Extract the [X, Y] coordinate from the center of the cell holding the provided text.  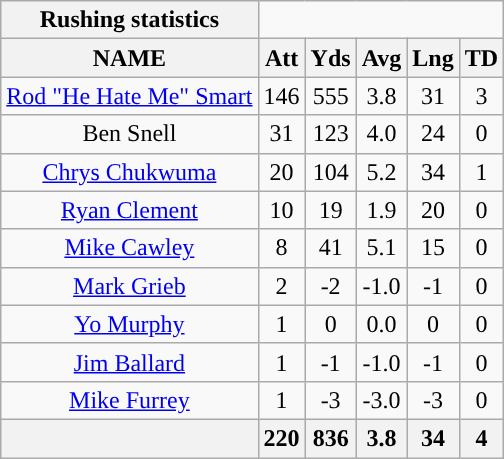
146 [282, 96]
4 [481, 438]
Avg [382, 58]
4.0 [382, 134]
Mike Cawley [130, 248]
2 [282, 286]
19 [330, 210]
-2 [330, 286]
10 [282, 210]
220 [282, 438]
Yds [330, 58]
Ben Snell [130, 134]
0.0 [382, 324]
5.1 [382, 248]
3 [481, 96]
104 [330, 172]
Rushing statistics [130, 20]
Chrys Chukwuma [130, 172]
41 [330, 248]
Yo Murphy [130, 324]
Ryan Clement [130, 210]
123 [330, 134]
24 [433, 134]
1.9 [382, 210]
NAME [130, 58]
TD [481, 58]
8 [282, 248]
836 [330, 438]
15 [433, 248]
-3.0 [382, 400]
Jim Ballard [130, 362]
Att [282, 58]
555 [330, 96]
Mike Furrey [130, 400]
Lng [433, 58]
Mark Grieb [130, 286]
Rod "He Hate Me" Smart [130, 96]
5.2 [382, 172]
